Determine the [x, y] coordinate at the center of the cell enclosing the given text.  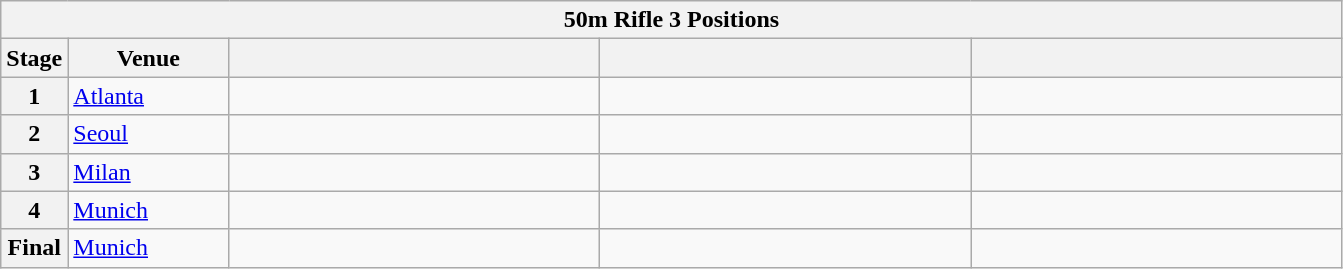
Milan [148, 172]
Venue [148, 58]
1 [34, 96]
4 [34, 210]
50m Rifle 3 Positions [672, 20]
Final [34, 248]
Atlanta [148, 96]
Stage [34, 58]
2 [34, 134]
3 [34, 172]
Seoul [148, 134]
